Find where the given text appears and provide that cell's center as [x, y] coordinate. 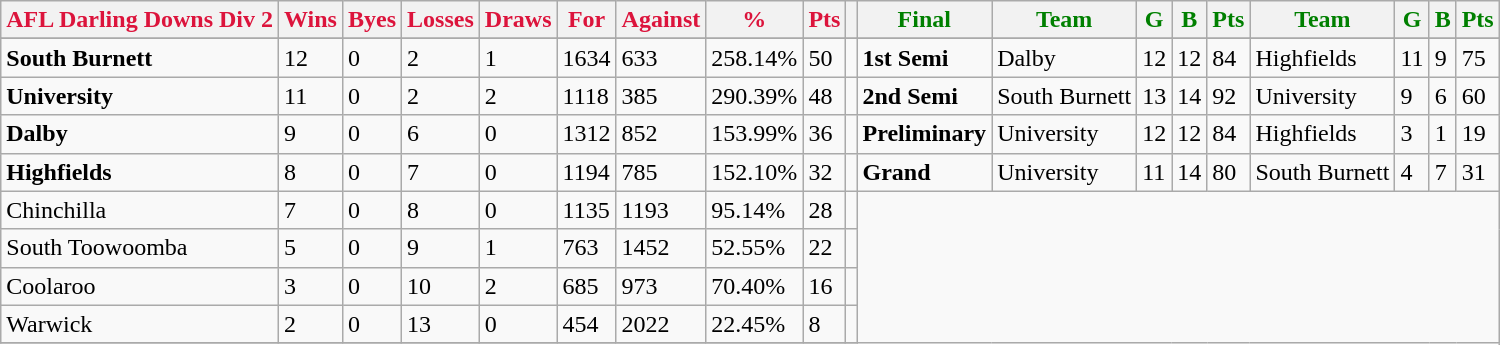
4 [1412, 172]
AFL Darling Downs Div 2 [140, 20]
1st Semi [924, 58]
South Toowoomba [140, 248]
290.39% [754, 96]
763 [586, 248]
Warwick [140, 324]
10 [441, 286]
1193 [661, 210]
2022 [661, 324]
36 [824, 134]
19 [1478, 134]
22 [824, 248]
Final [924, 20]
92 [1228, 96]
152.10% [754, 172]
1634 [586, 58]
1118 [586, 96]
685 [586, 286]
5 [311, 248]
Grand [924, 172]
633 [661, 58]
385 [661, 96]
31 [1478, 172]
70.40% [754, 286]
% [754, 20]
1135 [586, 210]
Coolaroo [140, 286]
Losses [441, 20]
16 [824, 286]
1194 [586, 172]
50 [824, 58]
785 [661, 172]
60 [1478, 96]
80 [1228, 172]
454 [586, 324]
1312 [586, 134]
Wins [311, 20]
95.14% [754, 210]
1452 [661, 248]
28 [824, 210]
Draws [518, 20]
Preliminary [924, 134]
Against [661, 20]
75 [1478, 58]
Chinchilla [140, 210]
For [586, 20]
258.14% [754, 58]
48 [824, 96]
153.99% [754, 134]
22.45% [754, 324]
Byes [372, 20]
852 [661, 134]
52.55% [754, 248]
973 [661, 286]
2nd Semi [924, 96]
32 [824, 172]
